Output the [X, Y] coordinate of the center of the cell containing the given text.  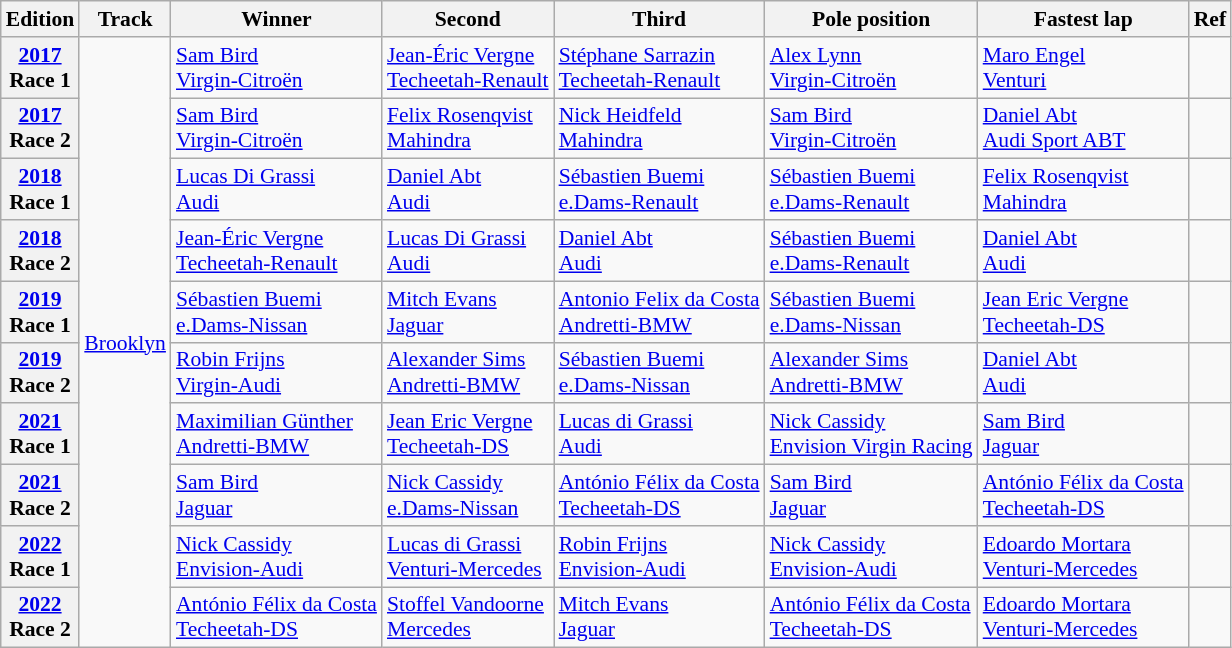
Nick CassidyEnvision Virgin Racing [872, 434]
Robin FrijnsVirgin-Audi [276, 372]
Stoffel VandoorneMercedes [468, 618]
Stéphane SarrazinTecheetah-Renault [660, 68]
Antonio Felix da CostaAndretti-BMW [660, 312]
Maro EngelVenturi [1084, 68]
Lucas di GrassiVenturi-Mercedes [468, 556]
Robin FrijnsEnvision-Audi [660, 556]
Brooklyn [125, 342]
Nick HeidfeldMahindra [660, 128]
2019Race 1 [40, 312]
Maximilian GüntherAndretti-BMW [276, 434]
Second [468, 19]
Edition [40, 19]
2019Race 2 [40, 372]
Winner [276, 19]
2017Race 1 [40, 68]
Nick Cassidye.Dams-Nissan [468, 496]
Pole position [872, 19]
Third [660, 19]
2022Race 1 [40, 556]
Lucas di GrassiAudi [660, 434]
2021Race 1 [40, 434]
Daniel AbtAudi Sport ABT [1084, 128]
Fastest lap [1084, 19]
2018Race 1 [40, 190]
2022Race 2 [40, 618]
2021Race 2 [40, 496]
2018Race 2 [40, 250]
2017Race 2 [40, 128]
Alex LynnVirgin-Citroën [872, 68]
Ref [1210, 19]
Track [125, 19]
